Capture the cell that displays the provided text and extract its (x, y) central coordinate. 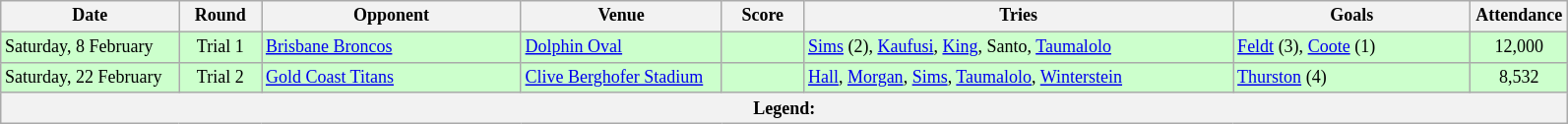
Attendance (1520, 16)
Date (91, 16)
12,000 (1520, 47)
Round (220, 16)
8,532 (1520, 77)
Feldt (3), Coote (1) (1352, 47)
Score (763, 16)
Legend: (784, 108)
Opponent (392, 16)
Clive Berghofer Stadium (621, 77)
Venue (621, 16)
Hall, Morgan, Sims, Taumalolo, Winterstein (1019, 77)
Saturday, 8 February (91, 47)
Trial 1 (220, 47)
Thurston (4) (1352, 77)
Dolphin Oval (621, 47)
Brisbane Broncos (392, 47)
Trial 2 (220, 77)
Sims (2), Kaufusi, King, Santo, Taumalolo (1019, 47)
Gold Coast Titans (392, 77)
Saturday, 22 February (91, 77)
Goals (1352, 16)
Tries (1019, 16)
